Return the [x, y] coordinate for the center point of the cell that contains the specified text.  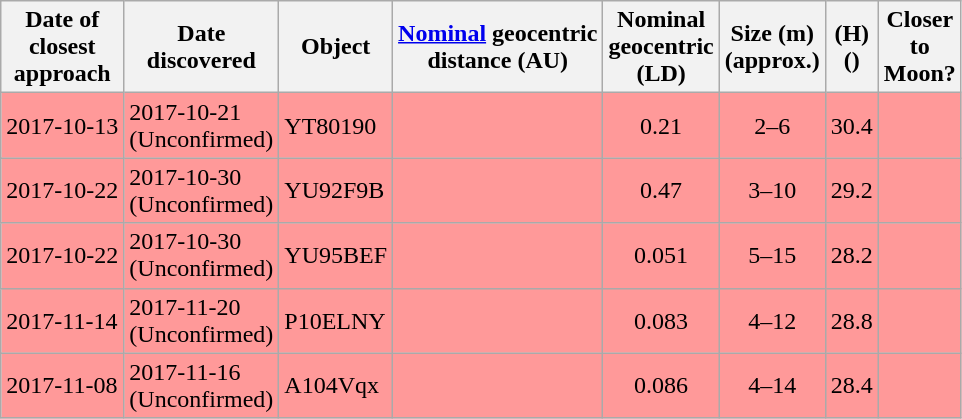
4–12 [772, 320]
2017-11-14 [62, 320]
28.8 [852, 320]
0.051 [661, 256]
2017-11-20(Unconfirmed) [202, 320]
28.2 [852, 256]
2–6 [772, 126]
2017-10-13 [62, 126]
Nominalgeocentric (LD) [661, 47]
Nominal geocentricdistance (AU) [498, 47]
YT80190 [336, 126]
4–14 [772, 386]
0.083 [661, 320]
0.47 [661, 190]
Object [336, 47]
28.4 [852, 386]
0.21 [661, 126]
Size (m)(approx.) [772, 47]
29.2 [852, 190]
Date ofclosestapproach [62, 47]
YU92F9B [336, 190]
YU95BEF [336, 256]
Datediscovered [202, 47]
ClosertoMoon? [920, 47]
5–15 [772, 256]
30.4 [852, 126]
2017-11-08 [62, 386]
0.086 [661, 386]
3–10 [772, 190]
2017-10-21(Unconfirmed) [202, 126]
A104Vqx [336, 386]
(H)() [852, 47]
P10ELNY [336, 320]
2017-11-16(Unconfirmed) [202, 386]
